Extract the [X, Y] coordinate from the center of the cell holding the provided text.  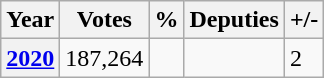
187,264 [104, 58]
% [166, 20]
Deputies [234, 20]
+/- [304, 20]
2020 [30, 58]
Votes [104, 20]
2 [304, 58]
Year [30, 20]
